Search for the cell housing the specified text and yield its [X, Y] center coordinate. 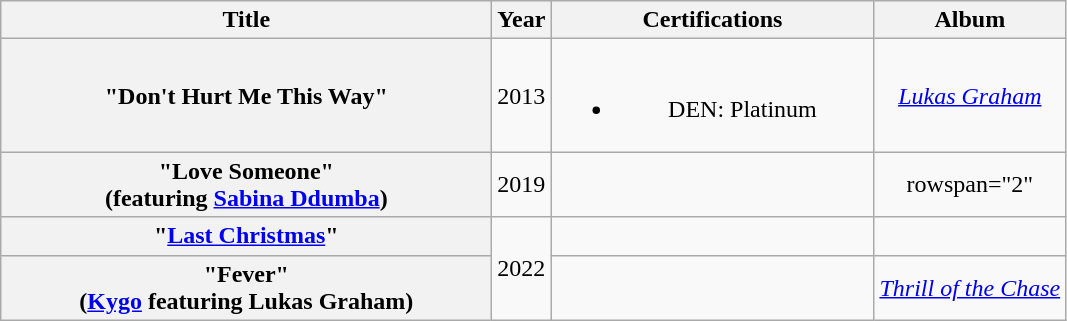
DEN: Platinum [712, 96]
Thrill of the Chase [970, 288]
"Fever"(Kygo featuring Lukas Graham) [246, 288]
rowspan="2" [970, 184]
"Last Christmas" [246, 236]
Certifications [712, 20]
Lukas Graham [970, 96]
2019 [522, 184]
Album [970, 20]
2022 [522, 268]
"Love Someone"(featuring Sabina Ddumba) [246, 184]
2013 [522, 96]
"Don't Hurt Me This Way" [246, 96]
Title [246, 20]
Year [522, 20]
